Identify which cell holds the provided text, then report its [X, Y] central coordinate. 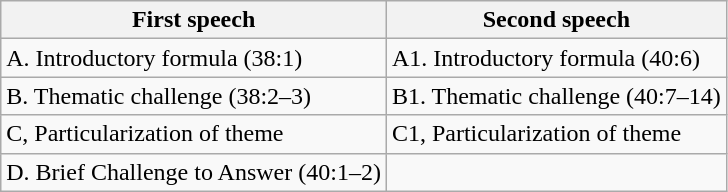
B1. Thematic challenge (40:7–14) [556, 96]
Second speech [556, 20]
First speech [194, 20]
A. Introductory formula (38:1) [194, 58]
B. Thematic challenge (38:2–3) [194, 96]
A1. Introductory formula (40:6) [556, 58]
C1, Particularization of theme [556, 134]
C, Particularization of theme [194, 134]
D. Brief Challenge to Answer (40:1–2) [194, 172]
